Output the [x, y] coordinate of the center of the cell containing the given text.  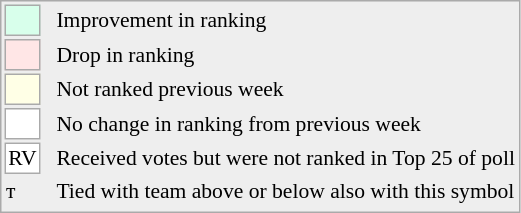
Not ranked previous week [286, 90]
RV [22, 158]
т [22, 191]
Tied with team above or below also with this symbol [286, 191]
Improvement in ranking [286, 20]
No change in ranking from previous week [286, 124]
Drop in ranking [286, 55]
Received votes but were not ranked in Top 25 of poll [286, 158]
